Find where the given text appears and provide that cell's center as [X, Y] coordinate. 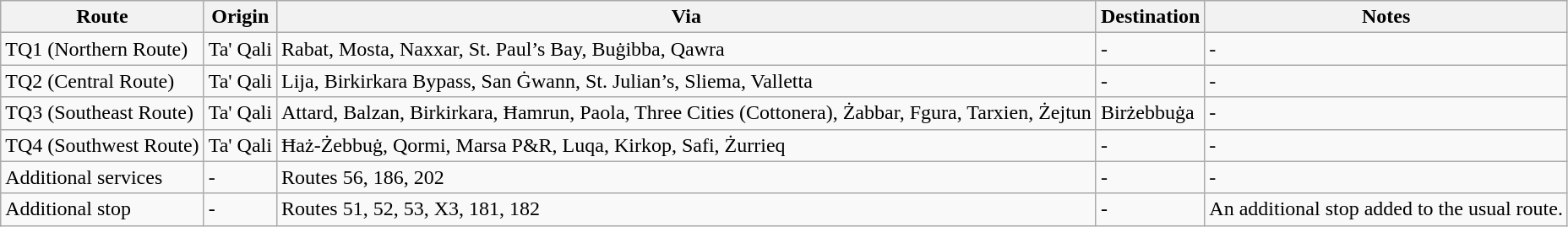
Attard, Balzan, Birkirkara, Ħamrun, Paola, Three Cities (Cottonera), Żabbar, Fgura, Tarxien, Żejtun [686, 113]
TQ1 (Northern Route) [102, 49]
Via [686, 17]
Destination [1150, 17]
Birżebbuġa [1150, 113]
Routes 56, 186, 202 [686, 177]
Rabat, Mosta, Naxxar, St. Paul’s Bay, Buġibba, Qawra [686, 49]
An additional stop added to the usual route. [1386, 209]
TQ3 (Southeast Route) [102, 113]
Additional services [102, 177]
TQ2 (Central Route) [102, 81]
Route [102, 17]
Notes [1386, 17]
Lija, Birkirkara Bypass, San Ġwann, St. Julian’s, Sliema, Valletta [686, 81]
Ħaż-Żebbuġ, Qormi, Marsa P&R, Luqa, Kirkop, Safi, Żurrieq [686, 145]
Origin [240, 17]
Additional stop [102, 209]
Routes 51, 52, 53, X3, 181, 182 [686, 209]
TQ4 (Southwest Route) [102, 145]
